Determine the [X, Y] coordinate at the center of the cell enclosing the given text.  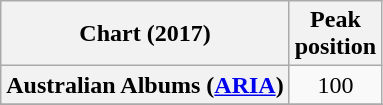
Peak position [335, 34]
100 [335, 85]
Chart (2017) [145, 34]
Australian Albums (ARIA) [145, 85]
